Determine the (x, y) coordinate at the center of the cell enclosing the given text.  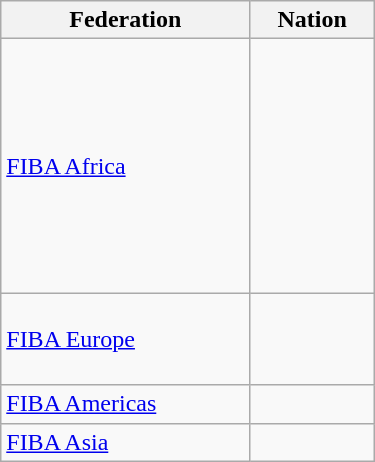
FIBA Asia (126, 442)
FIBA Africa (126, 166)
FIBA Americas (126, 404)
Nation (312, 20)
FIBA Europe (126, 339)
Federation (126, 20)
